Search for the cell housing the specified text and yield its (x, y) center coordinate. 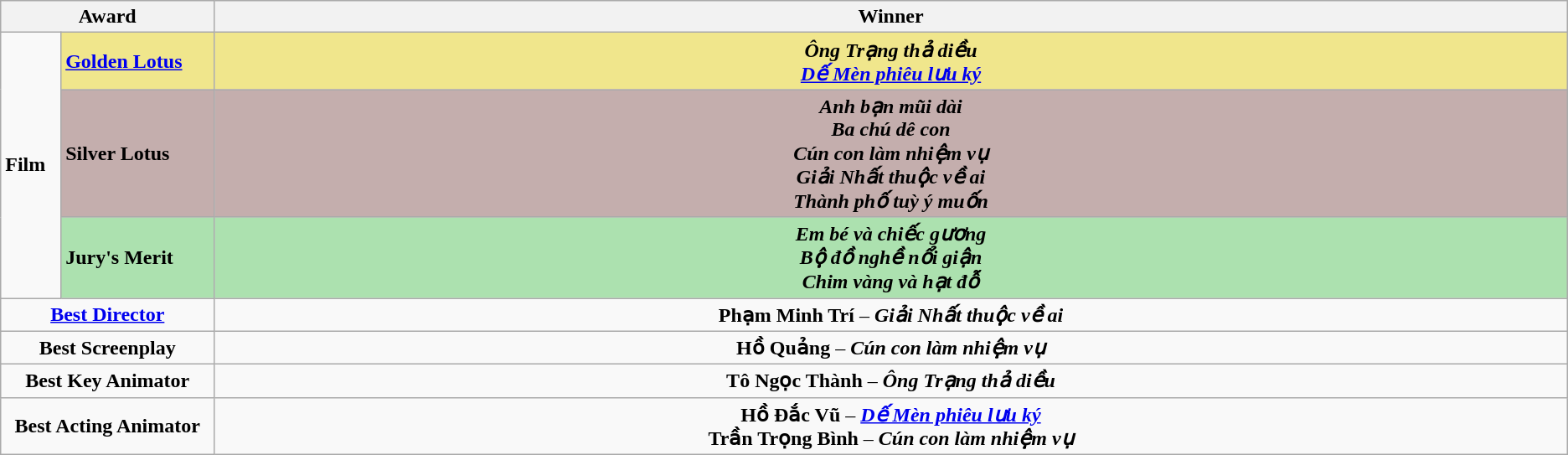
Ông Trạng thả diềuDế Mèn phiêu lưu ký (891, 61)
Phạm Minh Trí – Giải Nhất thuộc về ai (891, 315)
Hồ Quảng – Cún con làm nhiệm vụ (891, 348)
Hồ Đắc Vũ – Dế Mèn phiêu lưu kýTrần Trọng Bình – Cún con làm nhiệm vụ (891, 426)
Best Screenplay (107, 348)
Film (31, 166)
Em bé và chiếc gươngBộ đồ nghề nổi giậnChim vàng và hạt đỗ (891, 258)
Tô Ngọc Thành – Ông Trạng thả diều (891, 381)
Silver Lotus (137, 153)
Winner (891, 17)
Jury's Merit (137, 258)
Best Acting Animator (107, 426)
Golden Lotus (137, 61)
Anh bạn mũi dàiBa chú dê conCún con làm nhiệm vụGiải Nhất thuộc về aiThành phố tuỳ ý muốn (891, 153)
Award (107, 17)
Best Key Animator (107, 381)
Best Director (107, 315)
